Identify which cell holds the provided text, then report its [x, y] central coordinate. 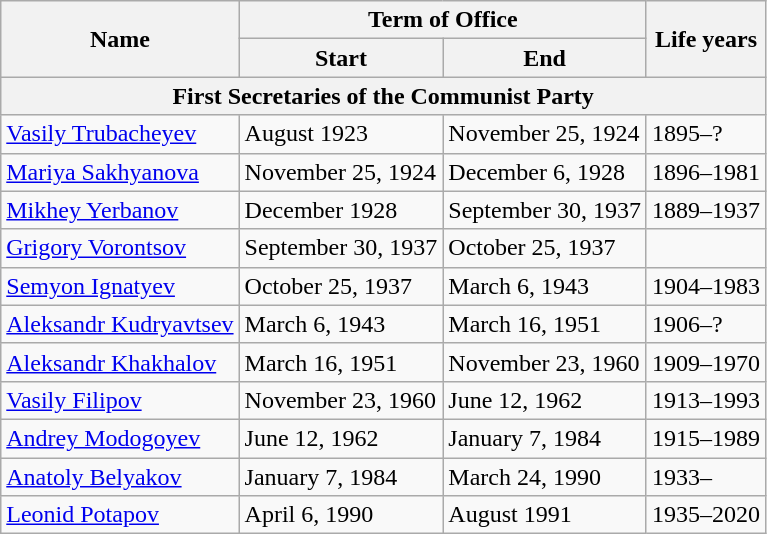
1896–1981 [706, 172]
End [545, 58]
1906–? [706, 324]
First Secretaries of the Communist Party [384, 96]
Mariya Sakhyanova [120, 172]
1895–? [706, 134]
1935–2020 [706, 515]
Aleksandr Kudryavtsev [120, 324]
1904–1983 [706, 286]
March 24, 1990 [545, 477]
December 1928 [341, 210]
Anatoly Belyakov [120, 477]
Start [341, 58]
Grigory Vorontsov [120, 248]
Andrey Modogoyev [120, 438]
Mikhey Yerbanov [120, 210]
August 1923 [341, 134]
Semyon Ignatyev [120, 286]
August 1991 [545, 515]
1909–1970 [706, 362]
Term of Office [442, 20]
1915–1989 [706, 438]
Life years [706, 39]
1913–1993 [706, 400]
December 6, 1928 [545, 172]
Aleksandr Khakhalov [120, 362]
Leonid Potapov [120, 515]
April 6, 1990 [341, 515]
1933– [706, 477]
Vasily Trubacheyev [120, 134]
1889–1937 [706, 210]
Vasily Filipov [120, 400]
Name [120, 39]
